Pinpoint the cell where the given text exists, returning its [x, y] midpoint coordinate. 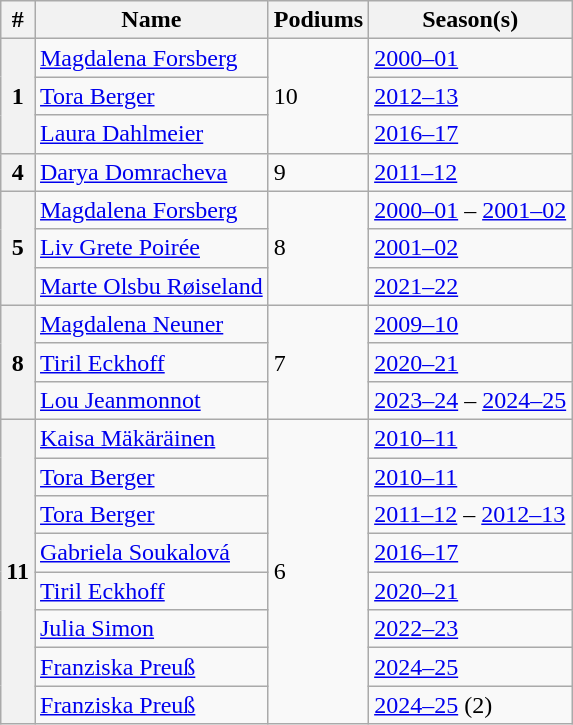
2000–01 – 2001–02 [470, 210]
Julia Simon [151, 629]
2011–12 [470, 172]
2000–01 [470, 58]
Magdalena Neuner [151, 324]
6 [318, 571]
Name [151, 20]
2021–22 [470, 286]
10 [318, 96]
Darya Domracheva [151, 172]
2024–25 (2) [470, 705]
Marte Olsbu Røiseland [151, 286]
Laura Dahlmeier [151, 134]
2011–12 – 2012–13 [470, 515]
2023–24 – 2024–25 [470, 400]
# [18, 20]
Season(s) [470, 20]
1 [18, 96]
2012–13 [470, 96]
9 [318, 172]
Kaisa Mäkäräinen [151, 438]
2024–25 [470, 667]
Podiums [318, 20]
Gabriela Soukalová [151, 553]
Liv Grete Poirée [151, 248]
7 [318, 362]
2022–23 [470, 629]
11 [18, 571]
2001–02 [470, 248]
2009–10 [470, 324]
Lou Jeanmonnot [151, 400]
5 [18, 248]
4 [18, 172]
